For the text-containing cell, return its midpoint in (x, y) coordinate format. 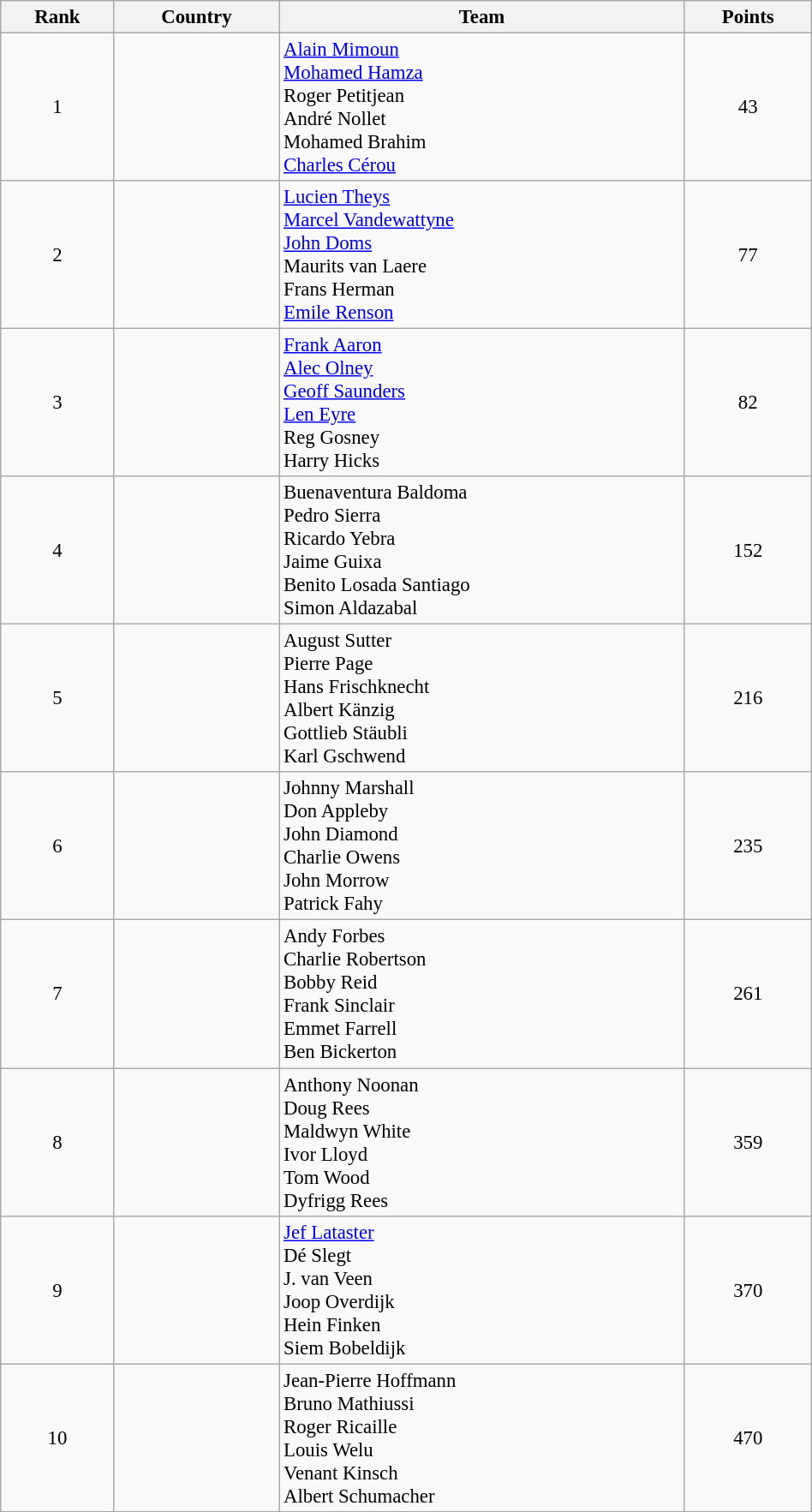
August SutterPierre PageHans FrischknechtAlbert KänzigGottlieb StäubliKarl Gschwend (481, 699)
261 (748, 994)
359 (748, 1143)
152 (748, 550)
Lucien TheysMarcel VandewattyneJohn DomsMaurits van LaereFrans HermanEmile Renson (481, 255)
Jean-Pierre HoffmannBruno MathiussiRoger RicailleLouis WeluVenant KinschAlbert Schumacher (481, 1437)
Jef LatasterDé SlegtJ. van VeenJoop OverdijkHein FinkenSiem Bobeldijk (481, 1290)
235 (748, 846)
9 (57, 1290)
5 (57, 699)
4 (57, 550)
Alain MimounMohamed HamzaRoger PetitjeanAndré NolletMohamed BrahimCharles Cérou (481, 108)
Team (481, 17)
77 (748, 255)
2 (57, 255)
6 (57, 846)
Rank (57, 17)
Anthony NoonanDoug ReesMaldwyn WhiteIvor LloydTom WoodDyfrigg Rees (481, 1143)
216 (748, 699)
Buenaventura BaldomaPedro SierraRicardo YebraJaime GuixaBenito Losada SantiagoSimon Aldazabal (481, 550)
Andy ForbesCharlie RobertsonBobby ReidFrank SinclairEmmet FarrellBen Bickerton (481, 994)
82 (748, 403)
Points (748, 17)
3 (57, 403)
43 (748, 108)
Country (197, 17)
10 (57, 1437)
Johnny MarshallDon ApplebyJohn DiamondCharlie OwensJohn MorrowPatrick Fahy (481, 846)
8 (57, 1143)
1 (57, 108)
370 (748, 1290)
470 (748, 1437)
7 (57, 994)
Frank AaronAlec OlneyGeoff SaundersLen EyreReg GosneyHarry Hicks (481, 403)
